Identify which cell holds the provided text, then report its [x, y] central coordinate. 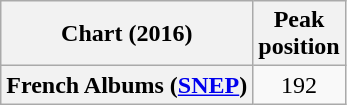
Peak position [299, 34]
Chart (2016) [127, 34]
192 [299, 85]
French Albums (SNEP) [127, 85]
